For the text-containing cell, return its midpoint in [x, y] coordinate format. 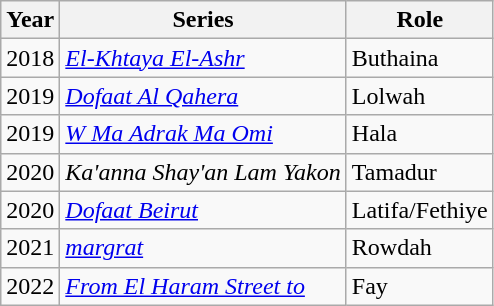
Hala [420, 134]
Buthaina [420, 58]
Year [30, 20]
Role [420, 20]
W Ma Adrak Ma Omi [203, 134]
Dofaat Beirut [203, 210]
El-Khtaya El-Ashr [203, 58]
Fay [420, 286]
margrat [203, 248]
Tamadur [420, 172]
Rowdah [420, 248]
From El Haram Street to [203, 286]
2022 [30, 286]
2021 [30, 248]
Ka'anna Shay'an Lam Yakon [203, 172]
2018 [30, 58]
Lolwah [420, 96]
Latifa/Fethiye [420, 210]
Dofaat Al Qahera [203, 96]
Series [203, 20]
